Pinpoint the cell where the given text exists, returning its (X, Y) midpoint coordinate. 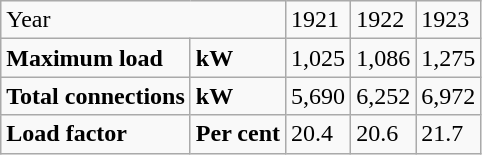
Total connections (96, 96)
20.4 (318, 134)
Load factor (96, 134)
Year (144, 20)
Maximum load (96, 58)
1,025 (318, 58)
Per cent (238, 134)
21.7 (448, 134)
1,275 (448, 58)
6,972 (448, 96)
1923 (448, 20)
1921 (318, 20)
1,086 (384, 58)
1922 (384, 20)
6,252 (384, 96)
20.6 (384, 134)
5,690 (318, 96)
